Determine the (X, Y) coordinate at the center of the cell enclosing the given text.  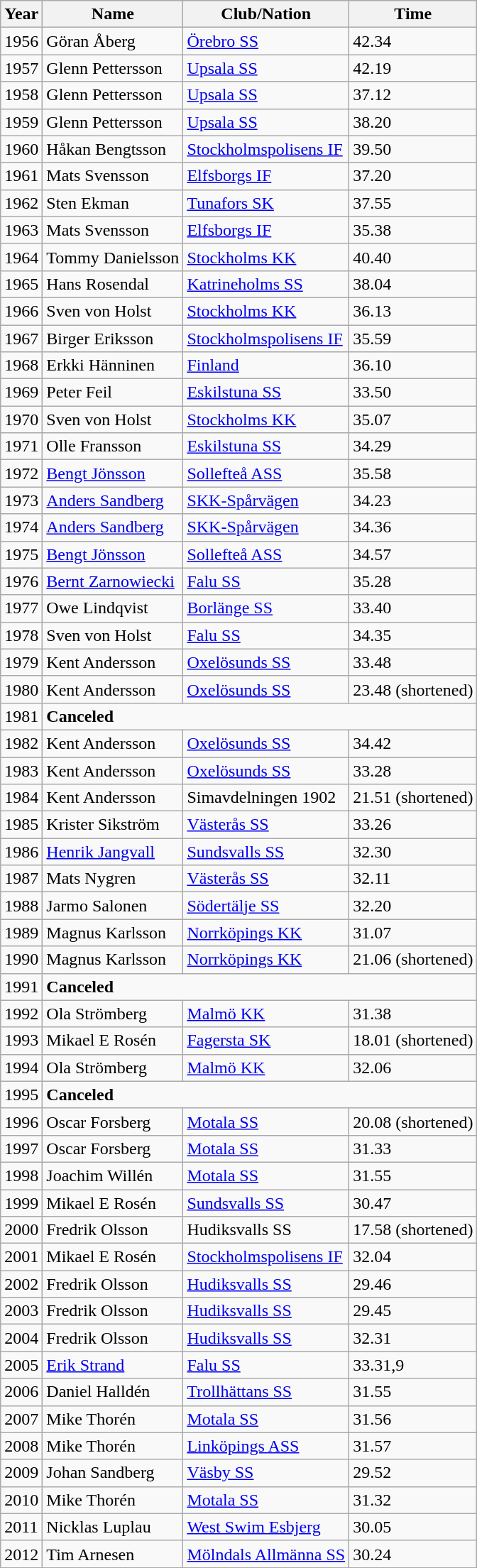
35.07 (413, 420)
42.19 (413, 68)
Erik Strand (113, 1365)
Mats Nygren (113, 879)
1968 (21, 366)
31.33 (413, 1148)
Nicklas Luplau (113, 1527)
34.29 (413, 446)
2011 (21, 1527)
34.36 (413, 527)
2001 (21, 1257)
1967 (21, 339)
30.24 (413, 1554)
1981 (21, 716)
33.40 (413, 608)
Katrineholms SS (266, 284)
2010 (21, 1500)
32.06 (413, 1068)
2009 (21, 1473)
Tim Arnesen (113, 1554)
2000 (21, 1230)
1991 (21, 987)
1986 (21, 852)
1985 (21, 825)
1988 (21, 906)
Tommy Danielsson (113, 257)
Jarmo Salonen (113, 906)
34.35 (413, 635)
29.45 (413, 1311)
Owe Lindqvist (113, 608)
1958 (21, 95)
18.01 (shortened) (413, 1041)
1999 (21, 1203)
31.57 (413, 1446)
29.46 (413, 1284)
1966 (21, 311)
Club/Nation (266, 14)
39.50 (413, 149)
34.23 (413, 500)
Birger Eriksson (113, 339)
35.28 (413, 581)
32.04 (413, 1257)
32.30 (413, 852)
1984 (21, 798)
1995 (21, 1095)
23.48 (shortened) (413, 689)
Väsby SS (266, 1473)
1970 (21, 420)
Time (413, 14)
36.10 (413, 366)
West Swim Esbjerg (266, 1527)
36.13 (413, 311)
Simavdelningen 1902 (266, 798)
1989 (21, 933)
1996 (21, 1122)
Tunafors SK (266, 203)
1965 (21, 284)
Bernt Zarnowiecki (113, 581)
Daniel Halldén (113, 1392)
1963 (21, 230)
2002 (21, 1284)
20.08 (shortened) (413, 1122)
1987 (21, 879)
33.48 (413, 662)
Krister Sikström (113, 825)
1980 (21, 689)
Mölndals Allmänna SS (266, 1554)
33.31,9 (413, 1365)
37.20 (413, 176)
1978 (21, 635)
31.38 (413, 1014)
Sten Ekman (113, 203)
37.55 (413, 203)
2005 (21, 1365)
1962 (21, 203)
32.11 (413, 879)
33.28 (413, 770)
Johan Sandberg (113, 1473)
2012 (21, 1554)
31.56 (413, 1419)
Borlänge SS (266, 608)
1977 (21, 608)
42.34 (413, 41)
1969 (21, 393)
1998 (21, 1175)
Henrik Jangvall (113, 852)
33.26 (413, 825)
34.57 (413, 554)
1959 (21, 122)
Erkki Hänninen (113, 366)
1983 (21, 770)
2007 (21, 1419)
1971 (21, 446)
21.51 (shortened) (413, 798)
32.31 (413, 1338)
35.58 (413, 473)
1961 (21, 176)
34.42 (413, 743)
1994 (21, 1068)
30.05 (413, 1527)
Name (113, 14)
Year (21, 14)
1976 (21, 581)
37.12 (413, 95)
38.04 (413, 284)
33.50 (413, 393)
1974 (21, 527)
40.40 (413, 257)
1964 (21, 257)
Södertälje SS (266, 906)
1982 (21, 743)
1990 (21, 960)
2006 (21, 1392)
1960 (21, 149)
29.52 (413, 1473)
Finland (266, 366)
17.58 (shortened) (413, 1230)
1956 (21, 41)
1973 (21, 500)
1972 (21, 473)
30.47 (413, 1203)
31.32 (413, 1500)
Göran Åberg (113, 41)
38.20 (413, 122)
21.06 (shortened) (413, 960)
1975 (21, 554)
2008 (21, 1446)
1997 (21, 1148)
Trollhättans SS (266, 1392)
2004 (21, 1338)
Joachim Willén (113, 1175)
1993 (21, 1041)
1979 (21, 662)
31.07 (413, 933)
2003 (21, 1311)
35.38 (413, 230)
Hans Rosendal (113, 284)
1992 (21, 1014)
35.59 (413, 339)
Örebro SS (266, 41)
1957 (21, 68)
Linköpings ASS (266, 1446)
Håkan Bengtsson (113, 149)
32.20 (413, 906)
Peter Feil (113, 393)
Olle Fransson (113, 446)
Fagersta SK (266, 1041)
